Locate the cell with the specified text and output its (x, y) center coordinate. 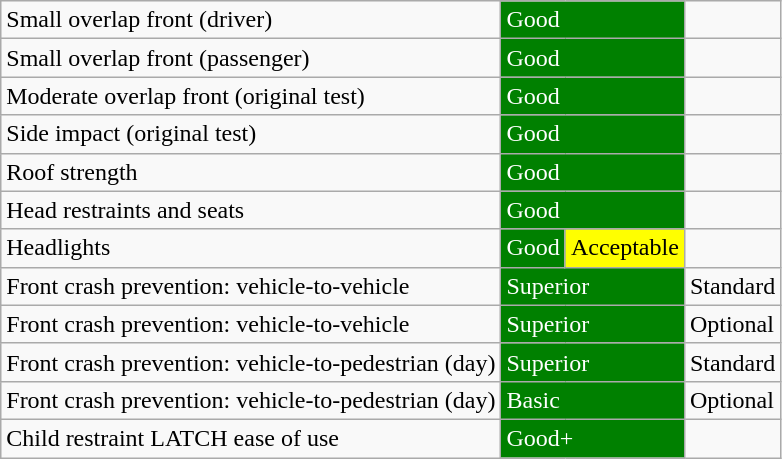
Good+ (592, 438)
Roof strength (251, 172)
Acceptable (624, 248)
Basic (592, 400)
Small overlap front (passenger) (251, 58)
Small overlap front (driver) (251, 20)
Child restraint LATCH ease of use (251, 438)
Moderate overlap front (original test) (251, 96)
Head restraints and seats (251, 210)
Headlights (251, 248)
Side impact (original test) (251, 134)
